Locate the cell with the specified text and output its (x, y) center coordinate. 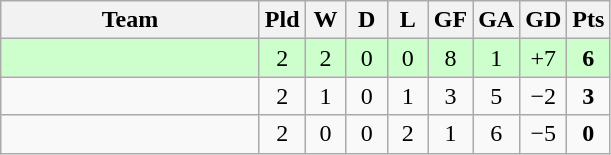
GF (450, 20)
8 (450, 58)
+7 (544, 58)
D (366, 20)
−5 (544, 134)
5 (496, 96)
−2 (544, 96)
GA (496, 20)
L (408, 20)
GD (544, 20)
Pts (588, 20)
Team (130, 20)
W (326, 20)
Pld (282, 20)
